Capture the cell that displays the provided text and extract its (x, y) central coordinate. 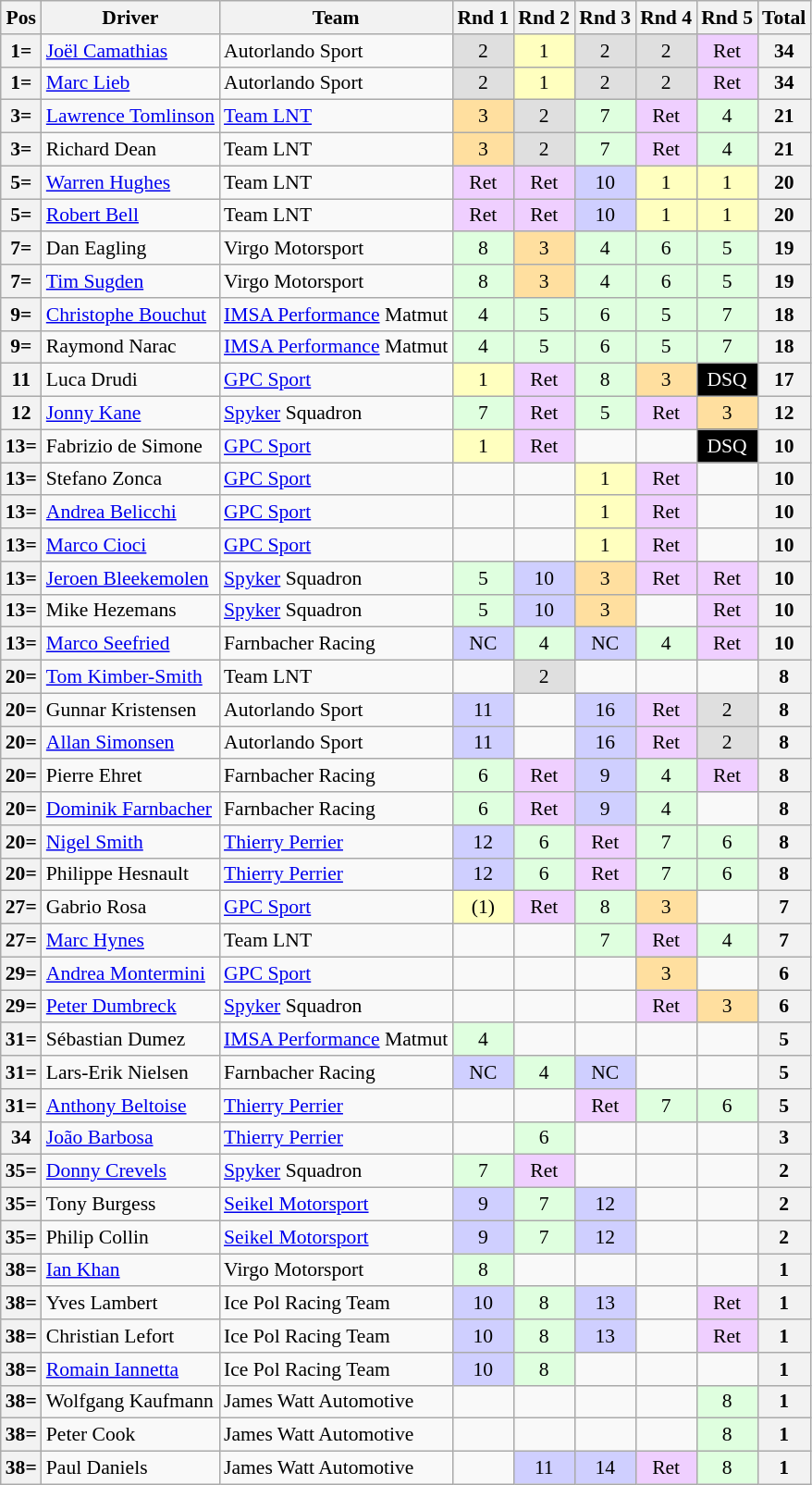
Driver (130, 18)
Marco Cioci (130, 545)
Pos (21, 18)
Peter Cook (130, 1435)
Rnd 2 (544, 18)
Christian Lefort (130, 1336)
Andrea Belicchi (130, 513)
Wolfgang Kaufmann (130, 1402)
Marc Hynes (130, 941)
Marco Seefried (130, 644)
Robert Bell (130, 216)
Mike Hezemans (130, 611)
17 (784, 380)
Philippe Hesnault (130, 874)
Tom Kimber-Smith (130, 677)
Team (336, 18)
Rnd 4 (666, 18)
Total (784, 18)
Dominik Farnbacher (130, 809)
Warren Hughes (130, 182)
14 (605, 1468)
Donny Crevels (130, 1171)
Richard Dean (130, 150)
Tony Burgess (130, 1205)
Sébastian Dumez (130, 1040)
Gunnar Kristensen (130, 710)
Peter Dumbreck (130, 1007)
Rnd 5 (727, 18)
Jonny Kane (130, 414)
Paul Daniels (130, 1468)
Jeroen Bleekemolen (130, 578)
Nigel Smith (130, 842)
Anthony Beltoise (130, 1106)
Philip Collin (130, 1237)
Pierre Ehret (130, 776)
Ian Khan (130, 1270)
Lars-Erik Nielsen (130, 1072)
Gabrio Rosa (130, 908)
João Barbosa (130, 1138)
Fabrizio de Simone (130, 446)
Stefano Zonca (130, 479)
Luca Drudi (130, 380)
Tim Sugden (130, 281)
Christophe Bouchut (130, 315)
Marc Lieb (130, 83)
Yves Lambert (130, 1304)
Rnd 1 (483, 18)
Dan Eagling (130, 249)
(1) (483, 908)
Raymond Narac (130, 347)
Lawrence Tomlinson (130, 117)
Andrea Montermini (130, 973)
Rnd 3 (605, 18)
Romain Iannetta (130, 1369)
Joël Camathias (130, 51)
Allan Simonsen (130, 743)
